Capture the cell that displays the provided text and extract its (X, Y) central coordinate. 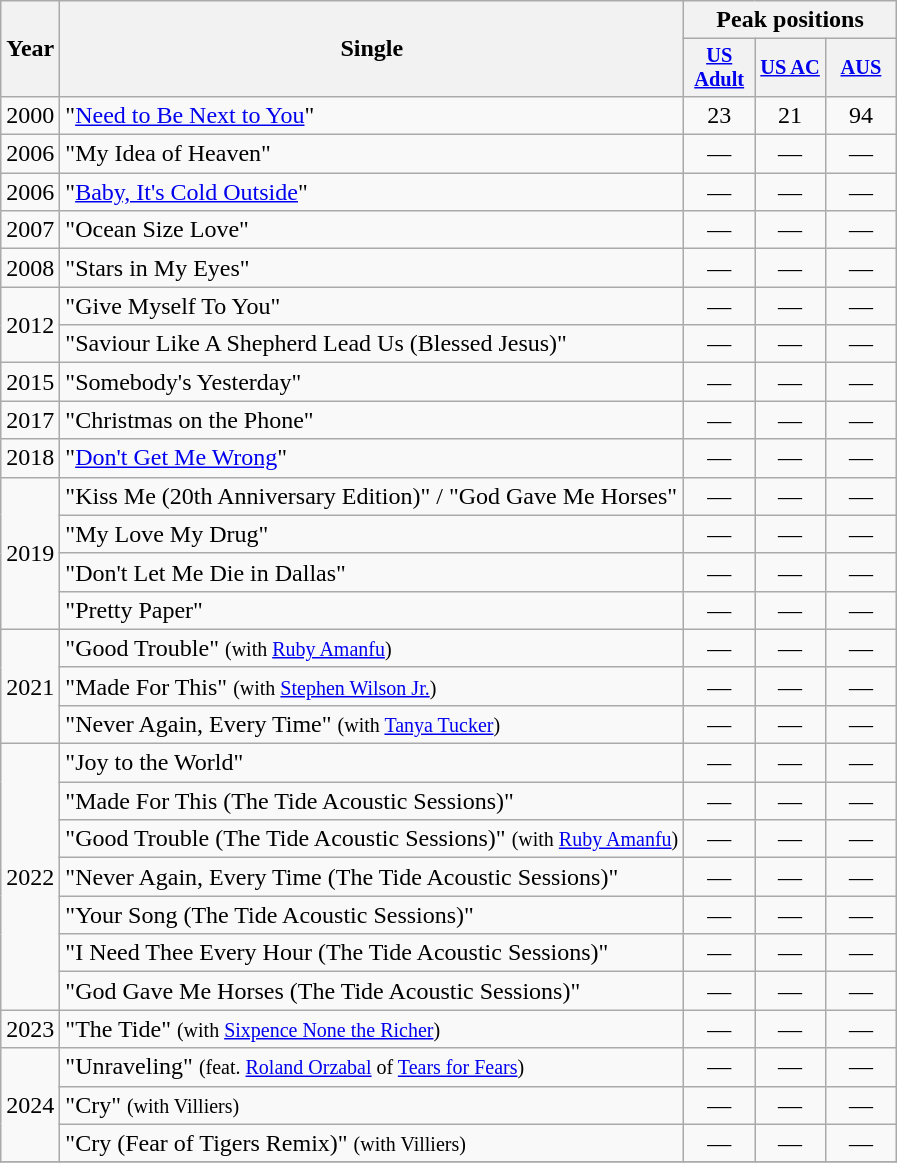
2015 (30, 382)
2022 (30, 877)
94 (860, 115)
23 (720, 115)
Peak positions (790, 20)
"God Gave Me Horses (The Tide Acoustic Sessions)" (372, 991)
"Unraveling" (feat. Roland Orzabal of Tears for Fears) (372, 1067)
"Good Trouble (The Tide Acoustic Sessions)" (with Ruby Amanfu) (372, 839)
Single (372, 49)
2018 (30, 458)
"Cry" (with Villiers) (372, 1105)
"Never Again, Every Time (The Tide Acoustic Sessions)" (372, 877)
US AC (790, 68)
"Saviour Like A Shepherd Lead Us (Blessed Jesus)" (372, 344)
2012 (30, 325)
2000 (30, 115)
"Don't Let Me Die in Dallas" (372, 572)
"Ocean Size Love" (372, 230)
"I Need Thee Every Hour (The Tide Acoustic Sessions)" (372, 953)
2023 (30, 1029)
"Cry (Fear of Tigers Remix)" (with Villiers) (372, 1143)
US Adult (720, 68)
"Made For This" (with Stephen Wilson Jr.) (372, 686)
2021 (30, 686)
2024 (30, 1105)
"My Love My Drug" (372, 534)
"Never Again, Every Time" (with Tanya Tucker) (372, 724)
"My Idea of Heaven" (372, 154)
"Kiss Me (20th Anniversary Edition)" / "God Gave Me Horses" (372, 496)
2008 (30, 268)
2017 (30, 420)
2007 (30, 230)
"Made For This (The Tide Acoustic Sessions)" (372, 801)
"Need to Be Next to You" (372, 115)
"Joy to the World" (372, 763)
"Christmas on the Phone" (372, 420)
"The Tide" (with Sixpence None the Richer) (372, 1029)
"Your Song (The Tide Acoustic Sessions)" (372, 915)
21 (790, 115)
"Pretty Paper" (372, 610)
"Stars in My Eyes" (372, 268)
"Good Trouble" (with Ruby Amanfu) (372, 648)
"Don't Get Me Wrong" (372, 458)
2019 (30, 553)
"Baby, It's Cold Outside" (372, 192)
"Give Myself To You" (372, 306)
AUS (860, 68)
Year (30, 49)
"Somebody's Yesterday" (372, 382)
